Return the (x, y) coordinate for the center point of the cell that contains the specified text.  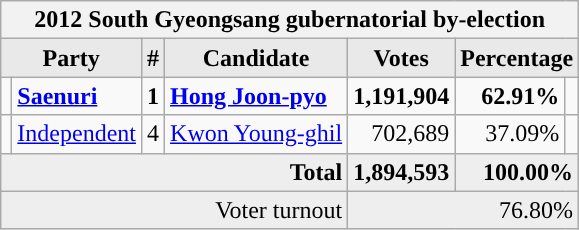
Percentage (517, 58)
76.80% (464, 210)
Kwon Young-ghil (256, 134)
Total (174, 172)
37.09% (510, 134)
Voter turnout (174, 210)
# (152, 58)
702,689 (402, 134)
1,191,904 (402, 96)
2012 South Gyeongsang gubernatorial by-election (290, 20)
62.91% (510, 96)
Hong Joon-pyo (256, 96)
Votes (402, 58)
1,894,593 (402, 172)
100.00% (517, 172)
Party (72, 58)
Candidate (256, 58)
Saenuri (77, 96)
Independent (77, 134)
1 (152, 96)
4 (152, 134)
